Return (x, y) of the center of cell containing provided text 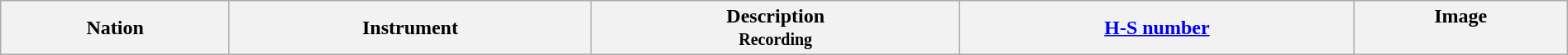
Image (1460, 28)
Nation (116, 28)
H-S number (1157, 28)
Instrument (410, 28)
DescriptionRecording (776, 28)
